Return [x, y] of the center of cell containing provided text 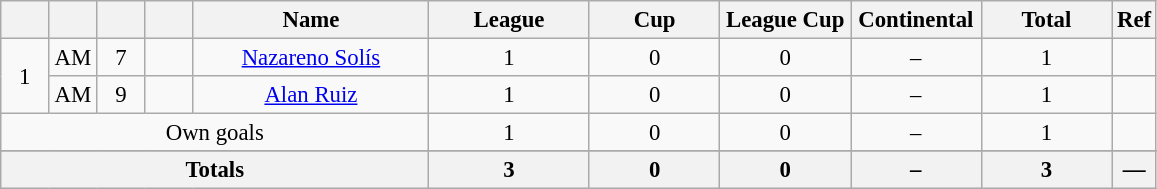
League Cup [786, 20]
Totals [215, 170]
Cup [654, 20]
Ref [1134, 20]
7 [121, 58]
— [1134, 170]
Name [311, 20]
9 [121, 95]
Total [1046, 20]
Continental [916, 20]
Own goals [215, 133]
League [510, 20]
Nazareno Solís [311, 58]
Alan Ruiz [311, 95]
